Output the [X, Y] coordinate of the center of the cell containing the given text.  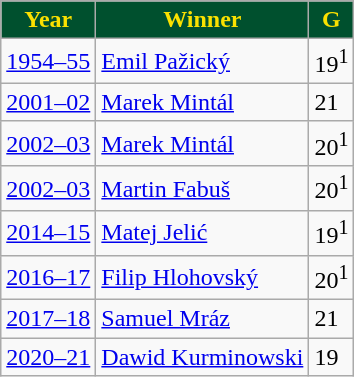
Dawid Kurminowski [202, 357]
Filip Hlohovský [202, 278]
G [332, 20]
19 [332, 357]
Matej Jelić [202, 234]
1954–55 [48, 62]
Year [48, 20]
Samuel Mráz [202, 319]
Winner [202, 20]
Martin Fabuš [202, 188]
2017–18 [48, 319]
2001–02 [48, 102]
Emil Pažický [202, 62]
2016–17 [48, 278]
2020–21 [48, 357]
2014–15 [48, 234]
